Identify which cell holds the provided text, then report its (X, Y) central coordinate. 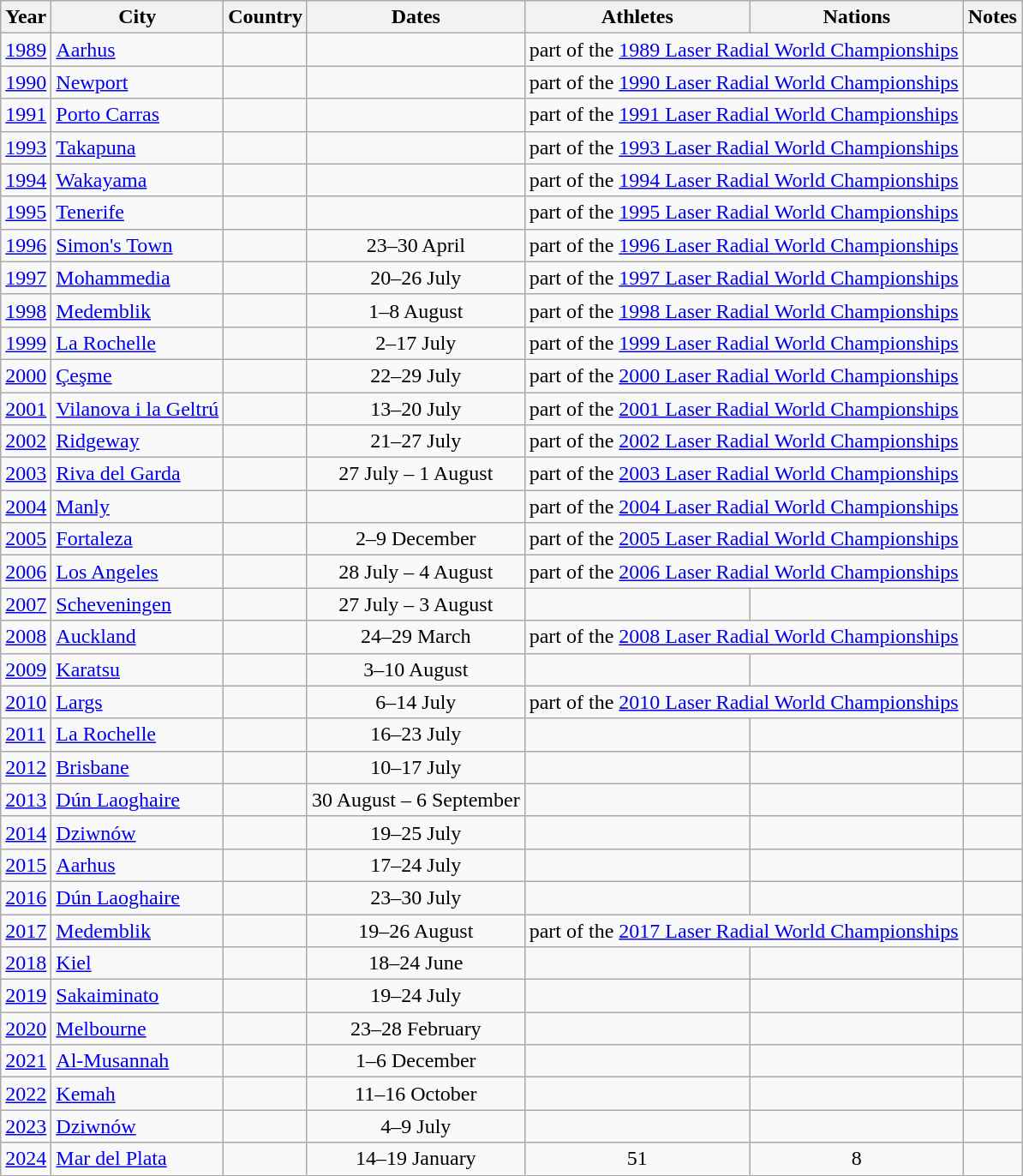
6–14 July (416, 702)
2–17 July (416, 343)
2008 (26, 637)
part of the 2010 Laser Radial World Championships (744, 702)
1993 (26, 147)
Manly (137, 507)
1991 (26, 115)
2004 (26, 507)
Athletes (637, 17)
part of the 2004 Laser Radial World Championships (744, 507)
1989 (26, 50)
30 August – 6 September (416, 800)
City (137, 17)
2010 (26, 702)
part of the 2017 Laser Radial World Championships (744, 930)
1990 (26, 82)
Porto Carras (137, 115)
2013 (26, 800)
28 July – 4 August (416, 572)
2023 (26, 1126)
part of the 1995 Laser Radial World Championships (744, 213)
27 July – 3 August (416, 604)
23–30 July (416, 897)
20–26 July (416, 278)
1996 (26, 245)
1995 (26, 213)
14–19 January (416, 1159)
part of the 1999 Laser Radial World Championships (744, 343)
1–8 August (416, 310)
13–20 July (416, 409)
Newport (137, 82)
Sakaiminato (137, 996)
2022 (26, 1094)
2002 (26, 441)
part of the 2001 Laser Radial World Championships (744, 409)
2–9 December (416, 539)
Fortaleza (137, 539)
Country (266, 17)
17–24 July (416, 865)
3–10 August (416, 669)
Wakayama (137, 180)
1997 (26, 278)
22–29 July (416, 375)
part of the 1998 Laser Radial World Championships (744, 310)
part of the 1994 Laser Radial World Championships (744, 180)
10–17 July (416, 767)
Year (26, 17)
2011 (26, 735)
Riva del Garda (137, 474)
2016 (26, 897)
24–29 March (416, 637)
1994 (26, 180)
27 July – 1 August (416, 474)
2019 (26, 996)
23–30 April (416, 245)
2006 (26, 572)
2003 (26, 474)
2015 (26, 865)
Melbourne (137, 1029)
Notes (992, 17)
part of the 1993 Laser Radial World Championships (744, 147)
part of the 2003 Laser Radial World Championships (744, 474)
2017 (26, 930)
19–24 July (416, 996)
part of the 2000 Laser Radial World Championships (744, 375)
Nations (857, 17)
11–16 October (416, 1094)
19–25 July (416, 832)
2014 (26, 832)
Al-Musannah (137, 1061)
part of the 1991 Laser Radial World Championships (744, 115)
2021 (26, 1061)
part of the 1996 Laser Radial World Championships (744, 245)
18–24 June (416, 963)
part of the 1989 Laser Radial World Championships (744, 50)
Vilanova i la Geltrú (137, 409)
2024 (26, 1159)
2001 (26, 409)
Çeşme (137, 375)
Brisbane (137, 767)
Mar del Plata (137, 1159)
part of the 1997 Laser Radial World Championships (744, 278)
part of the 2008 Laser Radial World Championships (744, 637)
1998 (26, 310)
4–9 July (416, 1126)
part of the 2005 Laser Radial World Championships (744, 539)
Auckland (137, 637)
2007 (26, 604)
part of the 2006 Laser Radial World Championships (744, 572)
Ridgeway (137, 441)
2009 (26, 669)
Scheveningen (137, 604)
Kiel (137, 963)
2005 (26, 539)
part of the 1990 Laser Radial World Championships (744, 82)
Takapuna (137, 147)
1999 (26, 343)
1–6 December (416, 1061)
Mohammedia (137, 278)
Dates (416, 17)
2020 (26, 1029)
Karatsu (137, 669)
Los Angeles (137, 572)
23–28 February (416, 1029)
Simon's Town (137, 245)
part of the 2002 Laser Radial World Championships (744, 441)
2012 (26, 767)
2000 (26, 375)
2018 (26, 963)
16–23 July (416, 735)
Kemah (137, 1094)
8 (857, 1159)
21–27 July (416, 441)
19–26 August (416, 930)
Tenerife (137, 213)
51 (637, 1159)
Largs (137, 702)
